Detect which cell encompasses the target text, then output its [x, y] center coordinate. 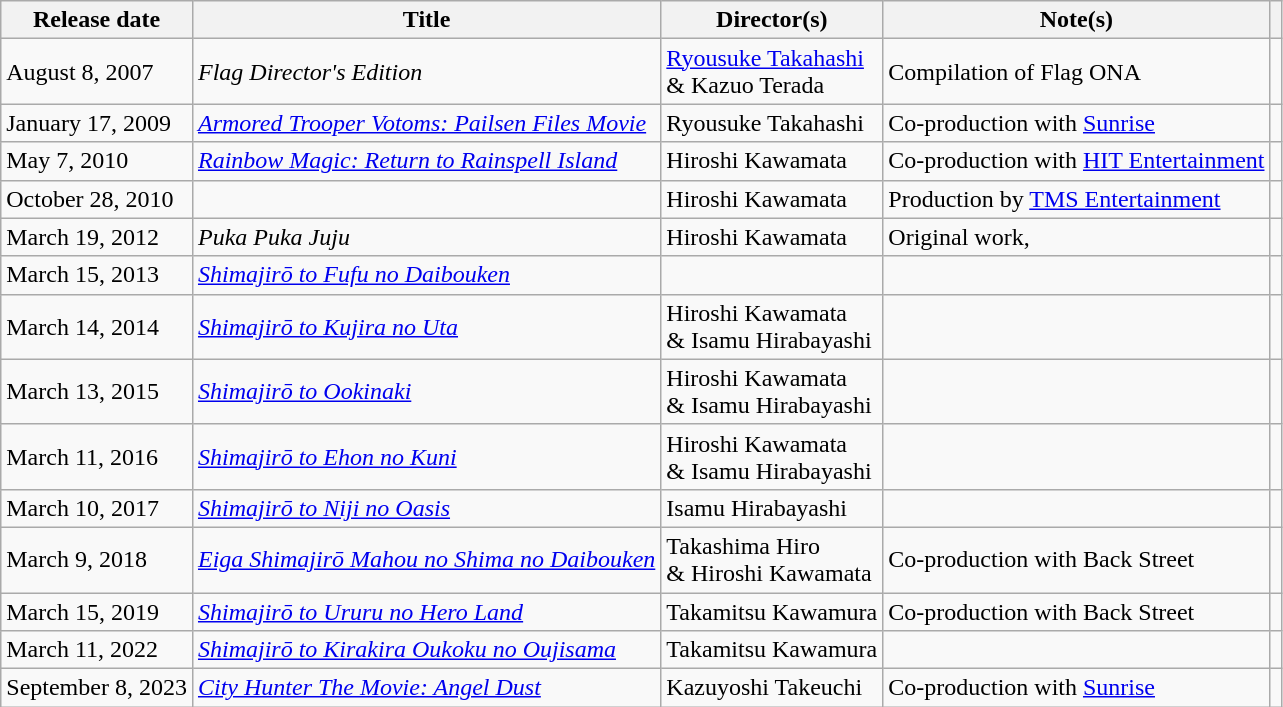
City Hunter The Movie: Angel Dust [426, 688]
August 8, 2007 [97, 72]
March 9, 2018 [97, 560]
March 15, 2013 [97, 275]
Kazuyoshi Takeuchi [772, 688]
Shimajirō to Kirakira Oukoku no Oujisama [426, 650]
March 13, 2015 [97, 392]
October 28, 2010 [97, 199]
Production by TMS Entertainment [1076, 199]
Takashima Hiro& Hiroshi Kawamata [772, 560]
Director(s) [772, 20]
Flag Director's Edition [426, 72]
Shimajirō to Fufu no Daibouken [426, 275]
March 19, 2012 [97, 237]
Shimajirō to Kujira no Uta [426, 326]
Ryousuke Takahashi [772, 123]
Title [426, 20]
March 11, 2022 [97, 650]
Rainbow Magic: Return to Rainspell Island [426, 161]
Ryousuke Takahashi& Kazuo Terada [772, 72]
Compilation of Flag ONA [1076, 72]
March 11, 2016 [97, 456]
Shimajirō to Ehon no Kuni [426, 456]
Note(s) [1076, 20]
Armored Trooper Votoms: Pailsen Files Movie [426, 123]
Co-production with HIT Entertainment [1076, 161]
September 8, 2023 [97, 688]
Release date [97, 20]
Eiga Shimajirō Mahou no Shima no Daibouken [426, 560]
Shimajirō to Ururu no Hero Land [426, 611]
Shimajirō to Ookinaki [426, 392]
January 17, 2009 [97, 123]
Puka Puka Juju [426, 237]
Original work, [1076, 237]
Isamu Hirabayashi [772, 508]
May 7, 2010 [97, 161]
March 15, 2019 [97, 611]
March 14, 2014 [97, 326]
Shimajirō to Niji no Oasis [426, 508]
March 10, 2017 [97, 508]
